Find where the given text appears and provide that cell's center as [x, y] coordinate. 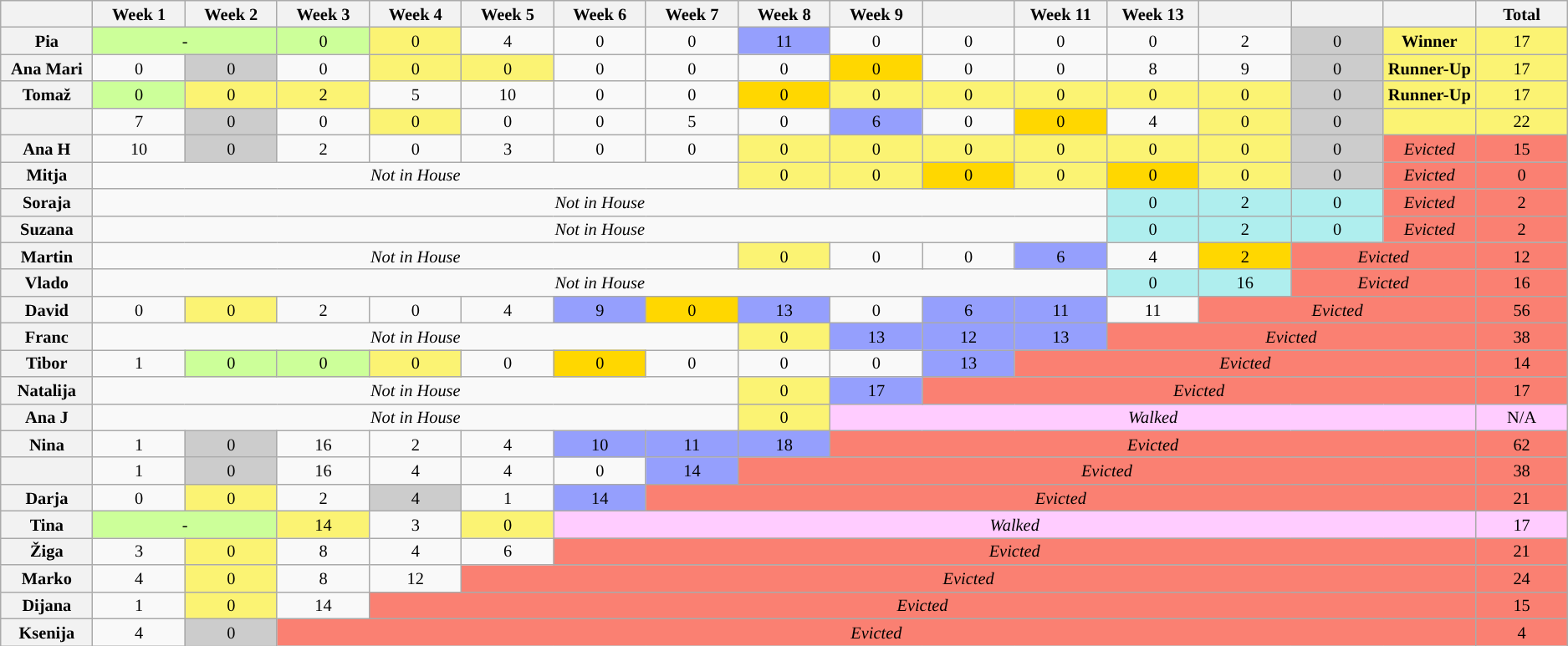
Week 9 [876, 13]
Mitja [47, 175]
18 [784, 444]
Ana Mari [47, 68]
Week 7 [692, 13]
Week 3 [323, 13]
Tibor [47, 363]
Franc [47, 336]
Nina [47, 444]
Week 11 [1060, 13]
56 [1521, 309]
Žiga [47, 551]
62 [1521, 444]
Dijana [47, 605]
Tina [47, 524]
Tomaž [47, 94]
Week 5 [508, 13]
N/A [1521, 417]
Natalija [47, 390]
Ksenija [47, 632]
Vlado [47, 282]
Soraja [47, 201]
Week 4 [416, 13]
Pia [47, 40]
Darja [47, 497]
David [47, 309]
Week 1 [139, 13]
Winner [1429, 40]
Week 2 [231, 13]
Martin [47, 256]
22 [1521, 121]
Ana J [47, 417]
Marko [47, 578]
Week 13 [1152, 13]
Total [1521, 13]
24 [1521, 578]
7 [139, 121]
Week 6 [600, 13]
Suzana [47, 229]
Week 8 [784, 13]
Ana H [47, 148]
